Return the (X, Y) coordinate for the center point of the cell that contains the specified text.  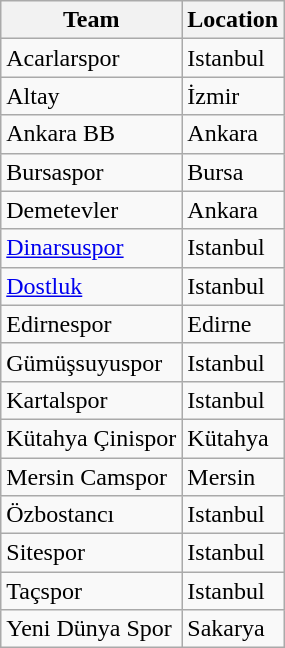
Gümüşsuyuspor (92, 362)
Taçspor (92, 591)
Bursa (233, 172)
Kütahya (233, 438)
Demetevler (92, 210)
İzmir (233, 96)
Özbostancı (92, 515)
Location (233, 20)
Mersin (233, 477)
Yeni Dünya Spor (92, 629)
Edirnespor (92, 324)
Acarlarspor (92, 58)
Dinarsuspor (92, 248)
Kartalspor (92, 400)
Team (92, 20)
Kütahya Çinispor (92, 438)
Bursaspor (92, 172)
Altay (92, 96)
Sitespor (92, 553)
Dostluk (92, 286)
Edirne (233, 324)
Sakarya (233, 629)
Ankara BB (92, 134)
Mersin Camspor (92, 477)
